Locate the cell with the specified text and output its (x, y) center coordinate. 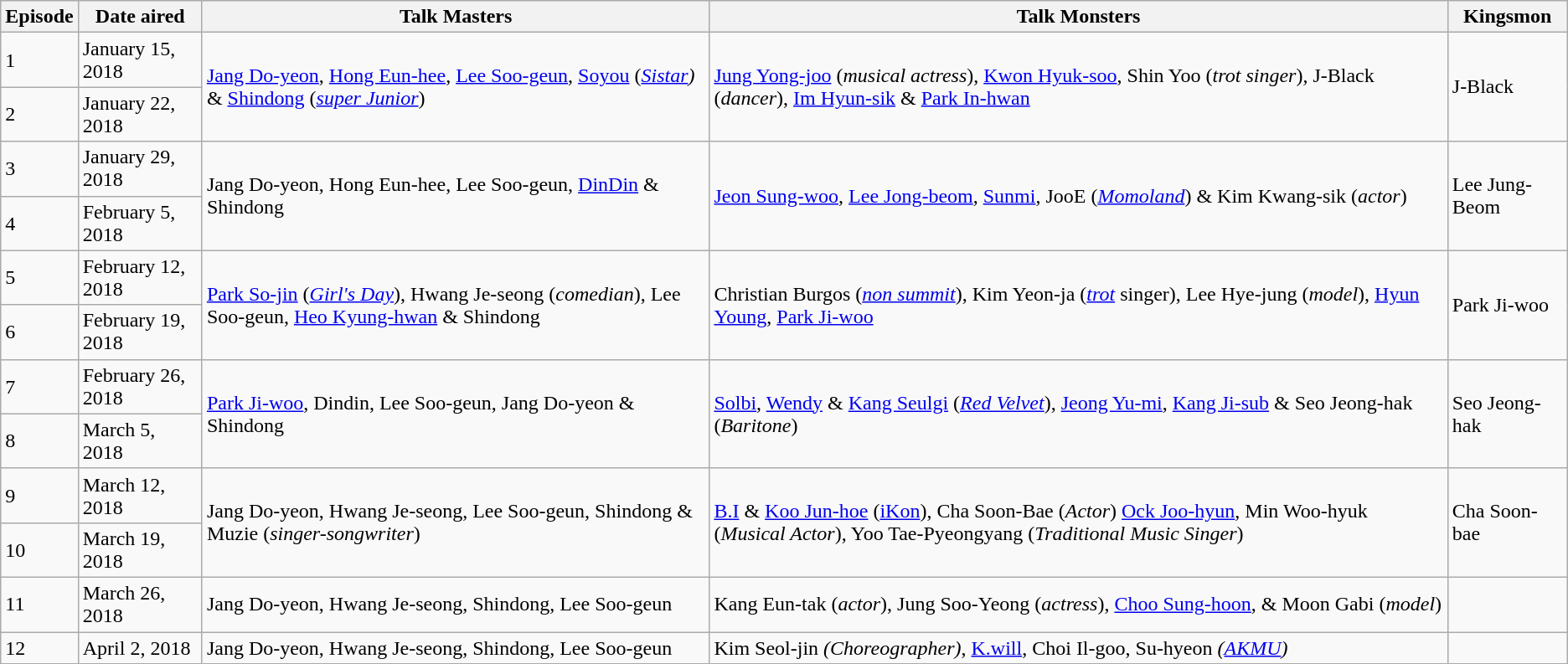
Cha Soon-bae (1508, 522)
12 (39, 647)
Solbi, Wendy & Kang Seulgi (Red Velvet), Jeong Yu-mi, Kang Ji-sub & Seo Jeong-hak (Baritone) (1079, 414)
Jung Yong-joo (musical actress), Kwon Hyuk-soo, Shin Yoo (trot singer), J-Black (dancer), Im Hyun-sik & Park In-hwan (1079, 87)
March 26, 2018 (140, 605)
Jeon Sung-woo, Lee Jong-beom, Sunmi, JooE (Momoland) & Kim Kwang-sik (actor) (1079, 196)
Kim Seol-jin (Choreographer), K.will, Choi Il-goo, Su-hyeon (AKMU) (1079, 647)
7 (39, 387)
February 12, 2018 (140, 278)
Jang Do-yeon, Hwang Je-seong, Lee Soo-geun, Shindong & Muzie (singer-songwriter) (456, 522)
February 5, 2018 (140, 223)
Talk Monsters (1079, 17)
Kingsmon (1508, 17)
April 2, 2018 (140, 647)
8 (39, 440)
March 19, 2018 (140, 549)
9 (39, 496)
Talk Masters (456, 17)
1 (39, 60)
Park Ji-woo, Dindin, Lee Soo-geun, Jang Do-yeon & Shindong (456, 414)
J-Black (1508, 87)
2 (39, 114)
February 26, 2018 (140, 387)
Park So-jin (Girl's Day), Hwang Je-seong (comedian), Lee Soo-geun, Heo Kyung-hwan & Shindong (456, 305)
Park Ji-woo (1508, 305)
January 29, 2018 (140, 169)
March 5, 2018 (140, 440)
Jang Do-yeon, Hong Eun-hee, Lee Soo-geun, DinDin & Shindong (456, 196)
10 (39, 549)
3 (39, 169)
11 (39, 605)
January 15, 2018 (140, 60)
5 (39, 278)
Date aired (140, 17)
January 22, 2018 (140, 114)
4 (39, 223)
Kang Eun-tak (actor), Jung Soo-Yeong (actress), Choo Sung-hoon, & Moon Gabi (model) (1079, 605)
Episode (39, 17)
6 (39, 332)
Lee Jung-Beom (1508, 196)
Jang Do-yeon, Hong Eun-hee, Lee Soo-geun, Soyou (Sistar) & Shindong (super Junior) (456, 87)
Seo Jeong-hak (1508, 414)
March 12, 2018 (140, 496)
B.I & Koo Jun-hoe (iKon), Cha Soon-Bae (Actor) Ock Joo-hyun, Min Woo-hyuk (Musical Actor), Yoo Tae-Pyeongyang (Traditional Music Singer) (1079, 522)
February 19, 2018 (140, 332)
Christian Burgos (non summit), Kim Yeon-ja (trot singer), Lee Hye-jung (model), Hyun Young, Park Ji-woo (1079, 305)
